Output the [X, Y] coordinate of the center of the cell containing the given text.  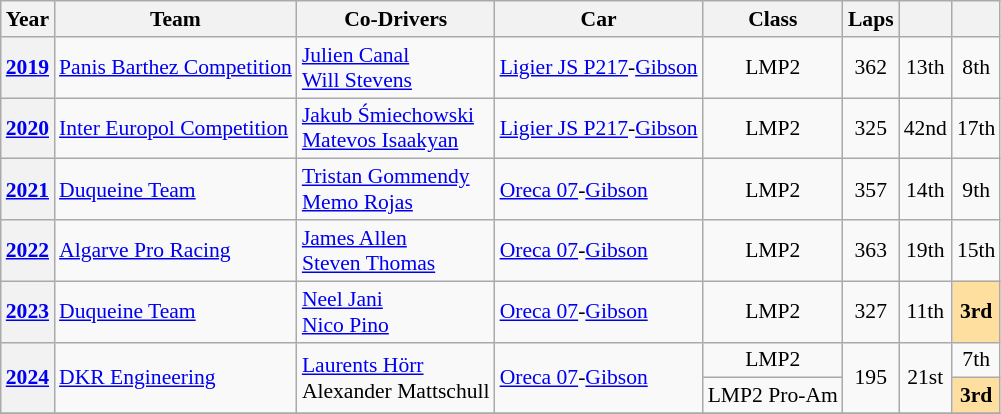
9th [976, 190]
Jakub Śmiechowski Matevos Isaakyan [396, 128]
Co-Drivers [396, 19]
Panis Barthez Competition [176, 68]
2020 [28, 128]
Class [773, 19]
Laps [871, 19]
Inter Europol Competition [176, 128]
11th [926, 312]
13th [926, 68]
2021 [28, 190]
Julien Canal Will Stevens [396, 68]
42nd [926, 128]
2019 [28, 68]
7th [976, 360]
2022 [28, 250]
LMP2 Pro-Am [773, 396]
15th [976, 250]
Team [176, 19]
21st [926, 378]
2024 [28, 378]
Algarve Pro Racing [176, 250]
Laurents Hörr Alexander Mattschull [396, 378]
14th [926, 190]
195 [871, 378]
Neel Jani Nico Pino [396, 312]
Year [28, 19]
James Allen Steven Thomas [396, 250]
17th [976, 128]
19th [926, 250]
Tristan Gommendy Memo Rojas [396, 190]
2023 [28, 312]
Car [599, 19]
357 [871, 190]
325 [871, 128]
363 [871, 250]
8th [976, 68]
DKR Engineering [176, 378]
327 [871, 312]
362 [871, 68]
